Identify which cell holds the provided text, then report its (X, Y) central coordinate. 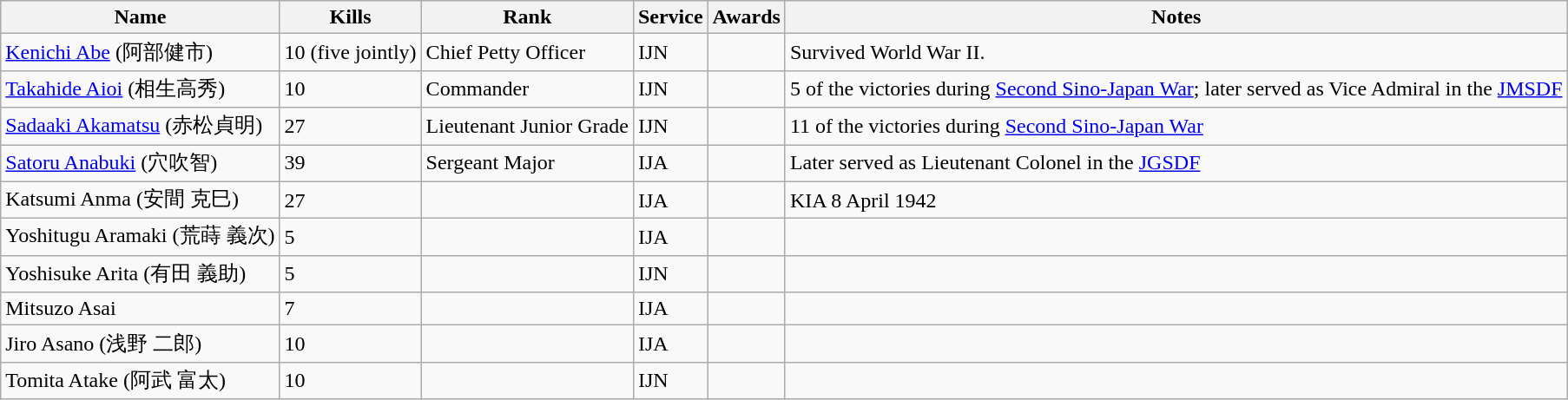
Rank (527, 17)
Survived World War II. (1176, 52)
Sergeant Major (527, 163)
KIA 8 April 1942 (1176, 200)
Commander (527, 89)
10 (five jointly) (351, 52)
Tomita Atake (阿武 富太) (141, 380)
Yoshisuke Arita (有田 義助) (141, 274)
Jiro Asano (浅野 二郎) (141, 344)
Lieutenant Junior Grade (527, 127)
Later served as Lieutenant Colonel in the JGSDF (1176, 163)
Awards (747, 17)
Service (670, 17)
Satoru Anabuki (穴吹智) (141, 163)
Takahide Aioi (相生高秀) (141, 89)
Name (141, 17)
Yoshitugu Aramaki (荒蒔 義次) (141, 238)
Mitsuzo Asai (141, 309)
Kills (351, 17)
Notes (1176, 17)
5 of the victories during Second Sino-Japan War; later served as Vice Admiral in the JMSDF (1176, 89)
Katsumi Anma (安間 克巳) (141, 200)
Kenichi Abe (阿部健市) (141, 52)
7 (351, 309)
11 of the victories during Second Sino-Japan War (1176, 127)
Sadaaki Akamatsu (赤松貞明) (141, 127)
Chief Petty Officer (527, 52)
39 (351, 163)
